Detect which cell encompasses the target text, then output its (X, Y) center coordinate. 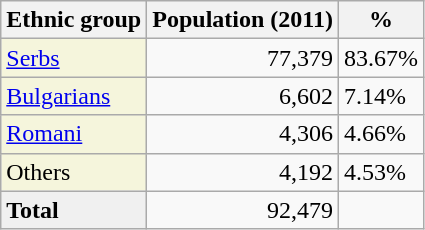
Others (74, 172)
83.67% (382, 58)
4,306 (243, 134)
4,192 (243, 172)
% (382, 20)
Ethnic group (74, 20)
77,379 (243, 58)
Total (74, 210)
Romani (74, 134)
92,479 (243, 210)
4.66% (382, 134)
6,602 (243, 96)
Bulgarians (74, 96)
Serbs (74, 58)
Population (2011) (243, 20)
7.14% (382, 96)
4.53% (382, 172)
